Detect which cell encompasses the target text, then output its (X, Y) center coordinate. 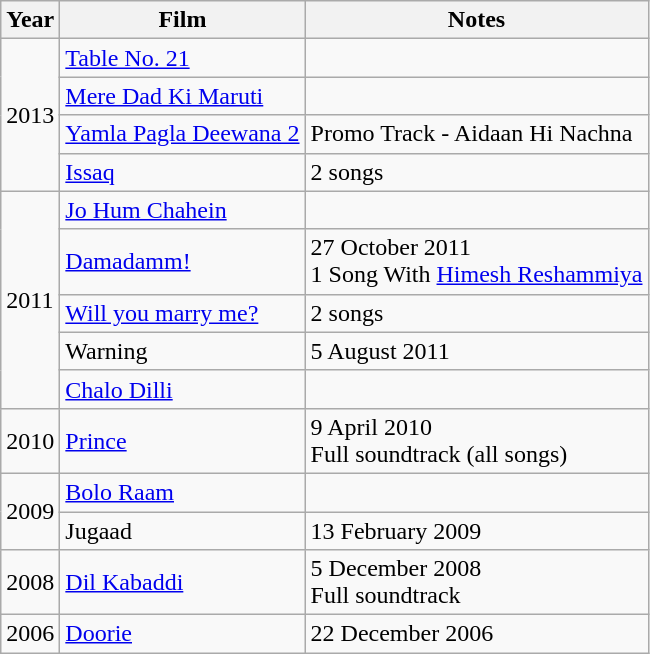
Dil Kabaddi (182, 582)
27 October 20111 Song With Himesh Reshammiya (476, 262)
Chalo Dilli (182, 389)
Prince (182, 440)
2009 (30, 511)
Year (30, 20)
Jugaad (182, 531)
2008 (30, 582)
13 February 2009 (476, 531)
Yamla Pagla Deewana 2 (182, 134)
Warning (182, 351)
2006 (30, 634)
9 April 2010Full soundtrack (all songs) (476, 440)
5 December 2008Full soundtrack (476, 582)
Issaq (182, 172)
Table No. 21 (182, 58)
22 December 2006 (476, 634)
Bolo Raam (182, 492)
2010 (30, 440)
Jo Hum Chahein (182, 210)
Doorie (182, 634)
Mere Dad Ki Maruti (182, 96)
Will you marry me? (182, 313)
Notes (476, 20)
2011 (30, 300)
5 August 2011 (476, 351)
2013 (30, 115)
Film (182, 20)
Promo Track - Aidaan Hi Nachna (476, 134)
Damadamm! (182, 262)
